For the text-containing cell, return its midpoint in [x, y] coordinate format. 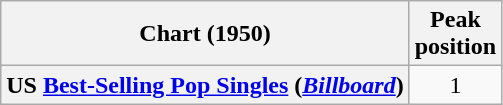
US Best-Selling Pop Singles (Billboard) [205, 85]
Peakposition [455, 34]
1 [455, 85]
Chart (1950) [205, 34]
